For the text-containing cell, return its midpoint in (X, Y) coordinate format. 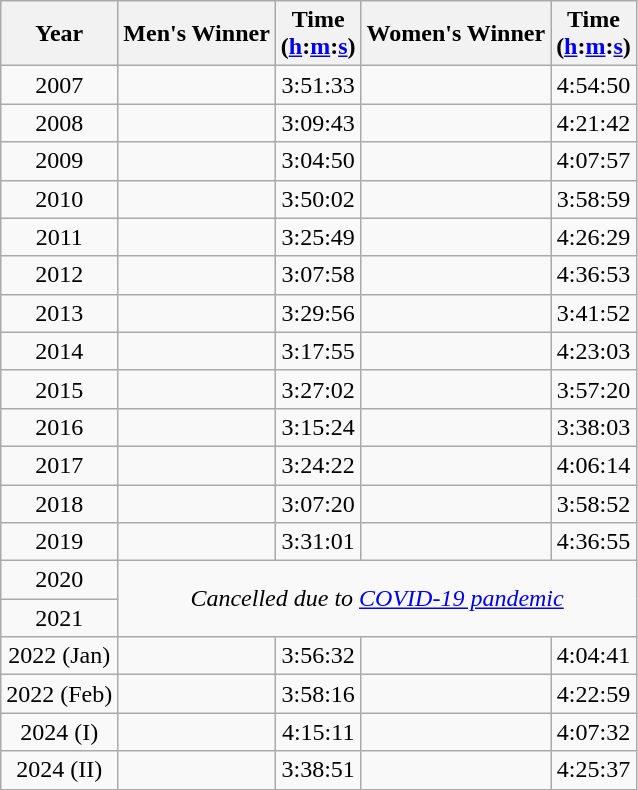
Cancelled due to COVID-19 pandemic (378, 599)
4:07:57 (594, 161)
2018 (60, 503)
3:57:20 (594, 389)
3:04:50 (318, 161)
3:24:22 (318, 465)
3:07:20 (318, 503)
Men's Winner (197, 34)
3:41:52 (594, 313)
4:22:59 (594, 694)
4:06:14 (594, 465)
3:38:03 (594, 427)
3:58:59 (594, 199)
2017 (60, 465)
4:21:42 (594, 123)
3:31:01 (318, 542)
3:09:43 (318, 123)
4:54:50 (594, 85)
Year (60, 34)
2016 (60, 427)
4:36:55 (594, 542)
2024 (II) (60, 770)
4:23:03 (594, 351)
2024 (I) (60, 732)
3:27:02 (318, 389)
4:04:41 (594, 656)
3:50:02 (318, 199)
4:26:29 (594, 237)
4:15:11 (318, 732)
3:58:52 (594, 503)
3:56:32 (318, 656)
3:51:33 (318, 85)
2020 (60, 580)
4:07:32 (594, 732)
3:17:55 (318, 351)
2013 (60, 313)
2019 (60, 542)
3:15:24 (318, 427)
2009 (60, 161)
3:38:51 (318, 770)
Women's Winner (456, 34)
4:25:37 (594, 770)
3:25:49 (318, 237)
2012 (60, 275)
2007 (60, 85)
2014 (60, 351)
2015 (60, 389)
2011 (60, 237)
3:07:58 (318, 275)
4:36:53 (594, 275)
2022 (Jan) (60, 656)
3:58:16 (318, 694)
2022 (Feb) (60, 694)
2021 (60, 618)
3:29:56 (318, 313)
2008 (60, 123)
2010 (60, 199)
